For the text-containing cell, return its midpoint in [X, Y] coordinate format. 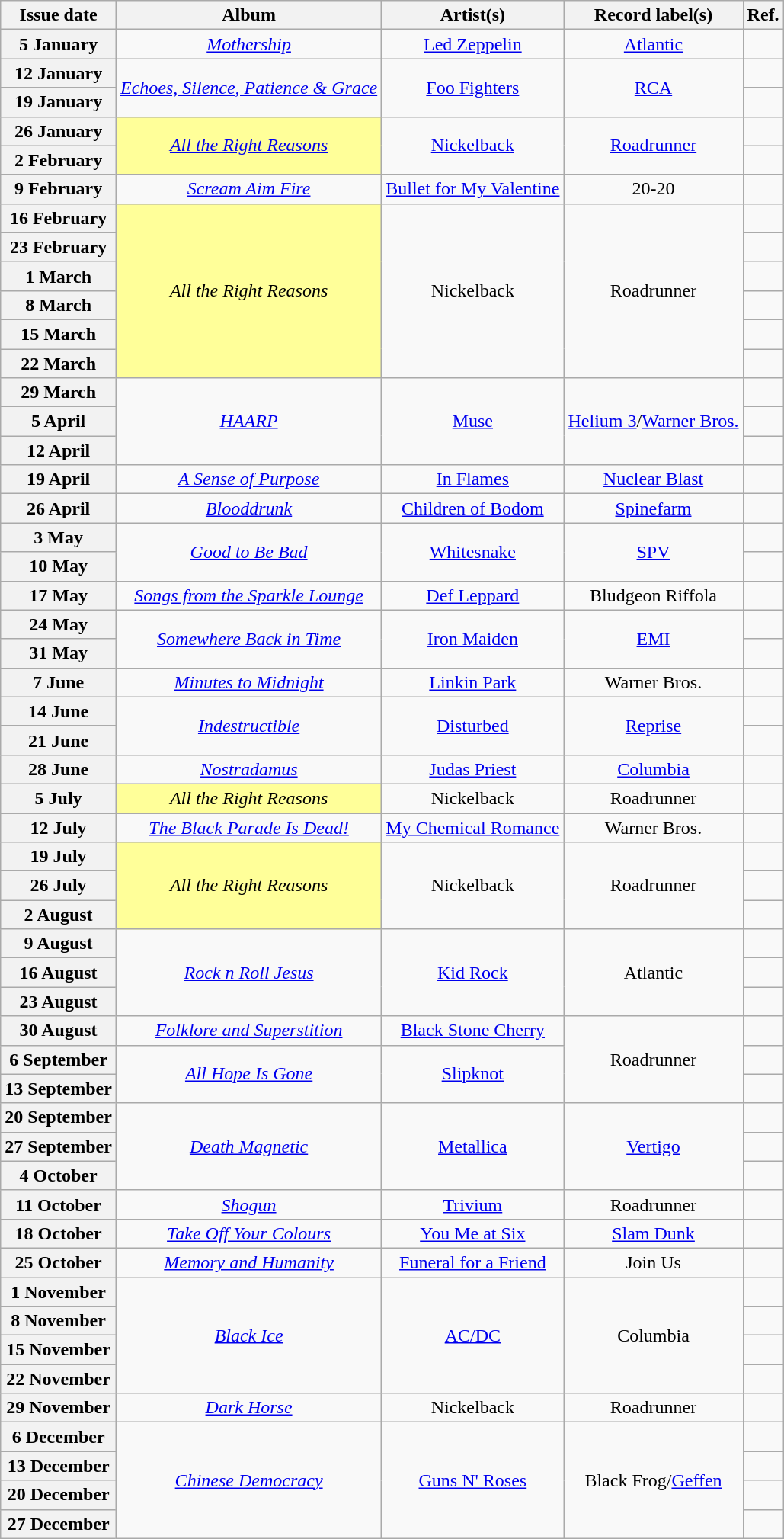
30 August [59, 1031]
25 October [59, 1262]
20-20 [654, 189]
12 July [59, 827]
Album [248, 15]
6 September [59, 1060]
28 June [59, 769]
19 July [59, 857]
21 June [59, 740]
2 August [59, 915]
5 April [59, 422]
9 February [59, 189]
10 May [59, 566]
Somewhere Back in Time [248, 639]
8 March [59, 305]
26 January [59, 131]
Bullet for My Valentine [472, 189]
RCA [654, 88]
Children of Bodom [472, 508]
Nuclear Blast [654, 479]
EMI [654, 639]
Helium 3/Warner Bros. [654, 422]
19 April [59, 479]
17 May [59, 595]
AC/DC [472, 1335]
16 February [59, 218]
The Black Parade Is Dead! [248, 827]
12 January [59, 73]
Ref. [763, 15]
2 February [59, 160]
Mothership [248, 44]
Iron Maiden [472, 639]
14 June [59, 711]
Rock n Roll Jesus [248, 973]
Echoes, Silence, Patience & Grace [248, 88]
Black Frog/Geffen [654, 1480]
13 September [59, 1089]
5 January [59, 44]
Metallica [472, 1146]
22 March [59, 364]
26 April [59, 508]
Funeral for a Friend [472, 1262]
9 August [59, 944]
My Chemical Romance [472, 827]
Join Us [654, 1262]
13 December [59, 1466]
26 July [59, 886]
Spinefarm [654, 508]
15 March [59, 334]
Death Magnetic [248, 1146]
Led Zeppelin [472, 44]
HAARP [248, 422]
Foo Fighters [472, 88]
4 October [59, 1175]
Minutes to Midnight [248, 682]
Scream Aim Fire [248, 189]
23 February [59, 247]
19 January [59, 102]
7 June [59, 682]
Black Ice [248, 1335]
Muse [472, 422]
In Flames [472, 479]
Issue date [59, 15]
18 October [59, 1233]
20 December [59, 1495]
11 October [59, 1204]
SPV [654, 552]
23 August [59, 1002]
Good to Be Bad [248, 552]
Dark Horse [248, 1408]
Def Leppard [472, 595]
1 March [59, 276]
Black Stone Cherry [472, 1031]
12 April [59, 450]
Trivium [472, 1204]
Indestructible [248, 726]
Chinese Democracy [248, 1480]
Artist(s) [472, 15]
24 May [59, 624]
Memory and Humanity [248, 1262]
29 November [59, 1408]
Reprise [654, 726]
Judas Priest [472, 769]
27 December [59, 1524]
15 November [59, 1350]
Shogun [248, 1204]
Guns N' Roses [472, 1480]
22 November [59, 1379]
Disturbed [472, 726]
Kid Rock [472, 973]
1 November [59, 1292]
Slipknot [472, 1074]
8 November [59, 1321]
16 August [59, 973]
31 May [59, 653]
20 September [59, 1117]
Take Off Your Colours [248, 1233]
Slam Dunk [654, 1233]
Vertigo [654, 1146]
Folklore and Superstition [248, 1031]
Whitesnake [472, 552]
Blooddrunk [248, 508]
Songs from the Sparkle Lounge [248, 595]
29 March [59, 393]
5 July [59, 798]
All Hope Is Gone [248, 1074]
6 December [59, 1437]
27 September [59, 1146]
3 May [59, 537]
Nostradamus [248, 769]
You Me at Six [472, 1233]
A Sense of Purpose [248, 479]
Bludgeon Riffola [654, 595]
Linkin Park [472, 682]
Record label(s) [654, 15]
